Pinpoint the cell where the given text exists, returning its [X, Y] midpoint coordinate. 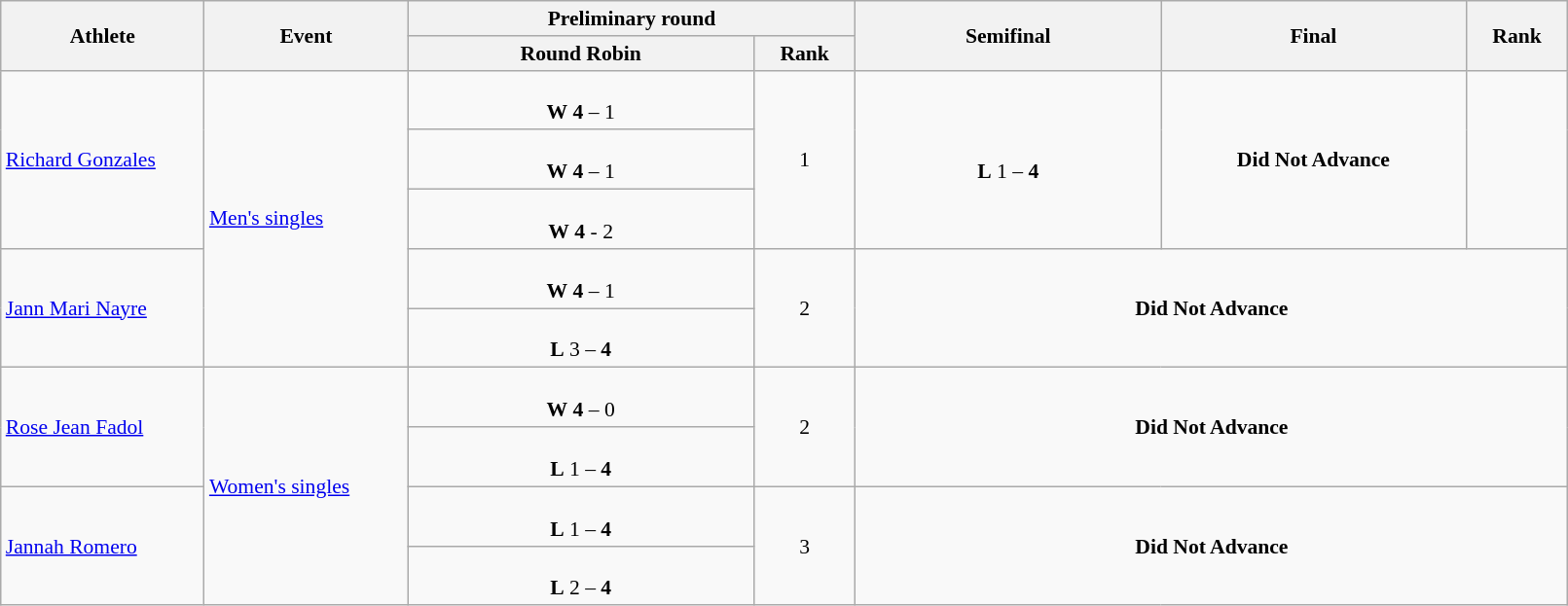
Round Robin [580, 53]
Women's singles [306, 486]
Jannah Romero [103, 546]
W 4 – 0 [580, 397]
Preliminary round [632, 18]
Event [306, 35]
Men's singles [306, 219]
3 [804, 546]
Athlete [103, 35]
Jann Mari Nayre [103, 308]
Semifinal [1008, 35]
L 2 – 4 [580, 576]
1 [804, 160]
W 4 - 2 [580, 220]
Rose Jean Fadol [103, 427]
Richard Gonzales [103, 160]
L 3 – 4 [580, 339]
Final [1314, 35]
